Pinpoint the cell where the given text exists, returning its [X, Y] midpoint coordinate. 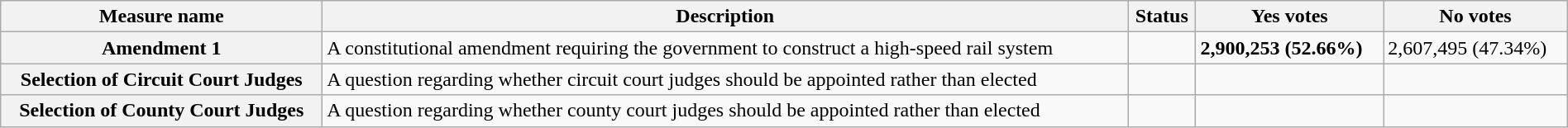
Measure name [162, 17]
Status [1162, 17]
Yes votes [1290, 17]
2,607,495 (47.34%) [1475, 48]
A question regarding whether county court judges should be appointed rather than elected [725, 111]
A question regarding whether circuit court judges should be appointed rather than elected [725, 79]
2,900,253 (52.66%) [1290, 48]
Selection of County Court Judges [162, 111]
A constitutional amendment requiring the government to construct a high-speed rail system [725, 48]
No votes [1475, 17]
Description [725, 17]
Selection of Circuit Court Judges [162, 79]
Amendment 1 [162, 48]
